Return the [X, Y] coordinate for the center point of the cell that contains the specified text.  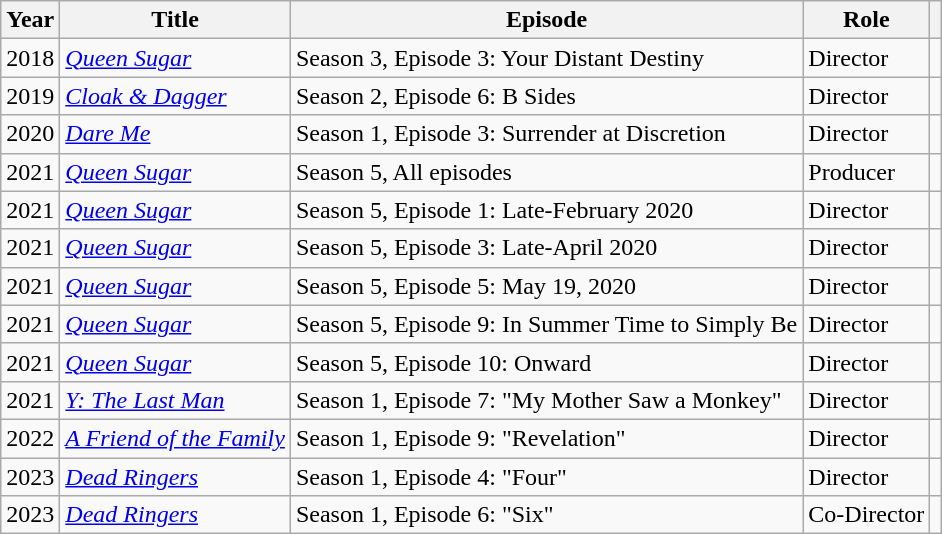
2019 [30, 96]
A Friend of the Family [176, 438]
Producer [866, 172]
Season 1, Episode 9: "Revelation" [546, 438]
Season 1, Episode 4: "Four" [546, 477]
Season 5, All episodes [546, 172]
Season 2, Episode 6: B Sides [546, 96]
Dare Me [176, 134]
Cloak & Dagger [176, 96]
2018 [30, 58]
Episode [546, 20]
Season 1, Episode 6: "Six" [546, 515]
Season 3, Episode 3: Your Distant Destiny [546, 58]
Y: The Last Man [176, 400]
Season 5, Episode 9: In Summer Time to Simply Be [546, 324]
Season 5, Episode 3: Late-April 2020 [546, 248]
Year [30, 20]
2022 [30, 438]
Season 1, Episode 3: Surrender at Discretion [546, 134]
Role [866, 20]
2020 [30, 134]
Season 5, Episode 1: Late-February 2020 [546, 210]
Season 1, Episode 7: "My Mother Saw a Monkey" [546, 400]
Co-Director [866, 515]
Season 5, Episode 10: Onward [546, 362]
Title [176, 20]
Season 5, Episode 5: May 19, 2020 [546, 286]
